Detect which cell encompasses the target text, then output its (X, Y) center coordinate. 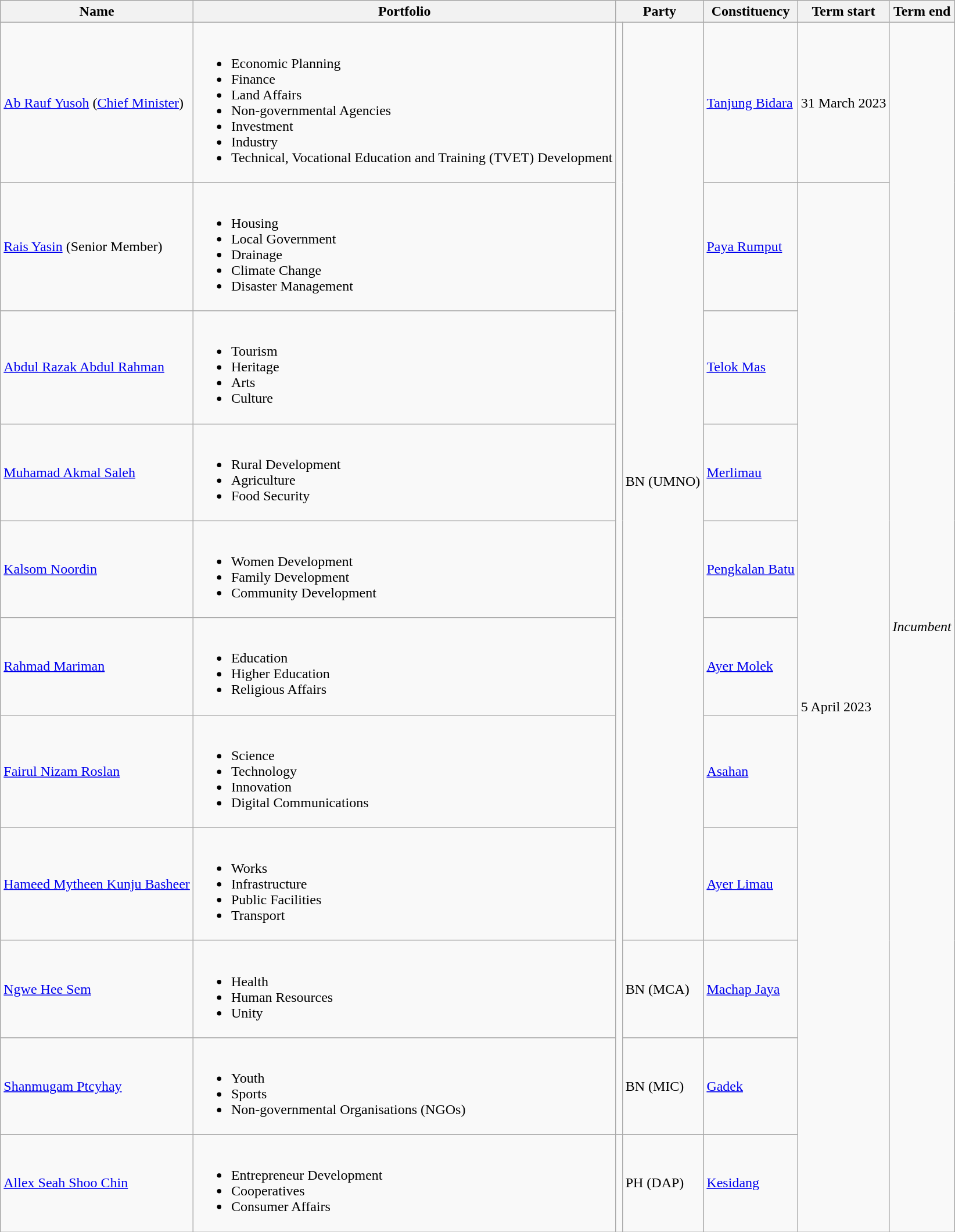
Pengkalan Batu (751, 570)
Women DevelopmentFamily DevelopmentCommunity Development (404, 570)
Asahan (751, 771)
Party (660, 12)
ScienceTechnologyInnovationDigital Communications (404, 771)
Allex Seah Shoo Chin (97, 1183)
BN (UMNO) (663, 482)
Portfolio (404, 12)
Rahmad Mariman (97, 666)
BN (MIC) (663, 1086)
Gadek (751, 1086)
PH (DAP) (663, 1183)
Abdul Razak Abdul Rahman (97, 367)
Fairul Nizam Roslan (97, 771)
Telok Mas (751, 367)
31 March 2023 (843, 102)
HealthHuman ResourcesUnity (404, 989)
Kesidang (751, 1183)
Constituency (751, 12)
Economic PlanningFinanceLand AffairsNon-governmental AgenciesInvestmentIndustryTechnical, Vocational Education and Training (TVET) Development (404, 102)
Machap Jaya (751, 989)
Incumbent (922, 628)
5 April 2023 (843, 707)
Rais Yasin (Senior Member) (97, 246)
TourismHeritageArtsCulture (404, 367)
Ayer Molek (751, 666)
WorksInfrastructurePublic FacilitiesTransport (404, 884)
Entrepreneur DevelopmentCooperativesConsumer Affairs (404, 1183)
Term start (843, 12)
Rural DevelopmentAgricultureFood Security (404, 472)
HousingLocal GovernmentDrainageClimate ChangeDisaster Management (404, 246)
Merlimau (751, 472)
Kalsom Noordin (97, 570)
EducationHigher EducationReligious Affairs (404, 666)
Muhamad Akmal Saleh (97, 472)
Name (97, 12)
Term end (922, 12)
Ayer Limau (751, 884)
BN (MCA) (663, 989)
Shanmugam Ptcyhay (97, 1086)
Ab Rauf Yusoh (Chief Minister) (97, 102)
Paya Rumput (751, 246)
Ngwe Hee Sem (97, 989)
Tanjung Bidara (751, 102)
YouthSportsNon-governmental Organisations (NGOs) (404, 1086)
Hameed Mytheen Kunju Basheer (97, 884)
